For the text-containing cell, return its midpoint in (X, Y) coordinate format. 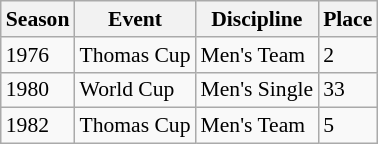
World Cup (134, 90)
Discipline (258, 19)
1976 (38, 55)
Event (134, 19)
1980 (38, 90)
33 (348, 90)
5 (348, 126)
Season (38, 19)
Place (348, 19)
Men's Single (258, 90)
2 (348, 55)
1982 (38, 126)
